Return (X, Y) of the center of cell containing provided text 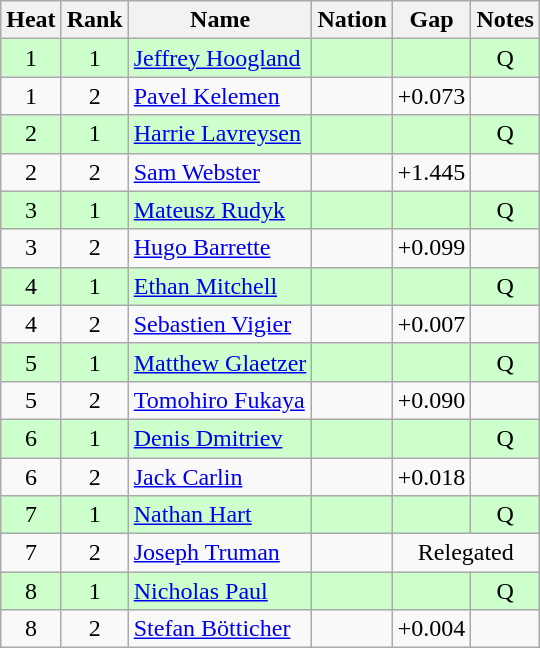
+0.018 (432, 477)
Name (220, 20)
+1.445 (432, 172)
+0.073 (432, 96)
Ethan Mitchell (220, 286)
Jack Carlin (220, 477)
Nicholas Paul (220, 591)
Notes (505, 20)
Jeffrey Hoogland (220, 58)
Tomohiro Fukaya (220, 400)
Rank (94, 20)
Hugo Barrette (220, 248)
Nation (352, 20)
+0.099 (432, 248)
Mateusz Rudyk (220, 210)
Pavel Kelemen (220, 96)
Sam Webster (220, 172)
Denis Dmitriev (220, 438)
Relegated (466, 553)
Sebastien Vigier (220, 324)
Joseph Truman (220, 553)
+0.004 (432, 629)
+0.090 (432, 400)
Gap (432, 20)
Harrie Lavreysen (220, 134)
Nathan Hart (220, 515)
Heat (31, 20)
Matthew Glaetzer (220, 362)
+0.007 (432, 324)
Stefan Bötticher (220, 629)
